Capture the cell that displays the provided text and extract its (x, y) central coordinate. 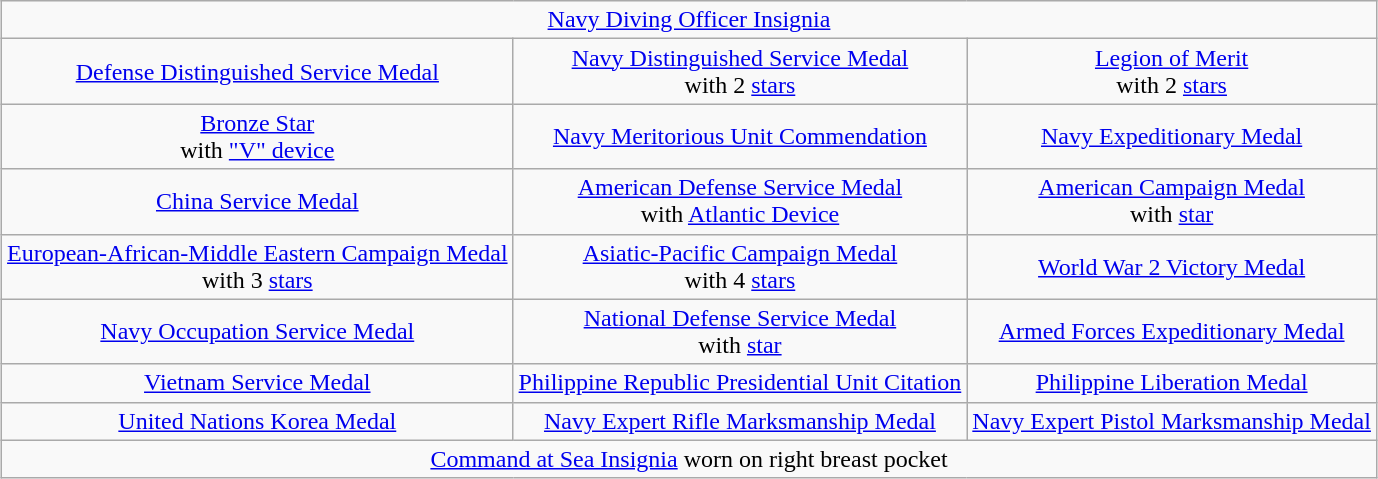
American Defense Service Medal with Atlantic Device (740, 202)
Asiatic-Pacific Campaign Medal with 4 stars (740, 266)
National Defense Service Medal with star (740, 332)
United Nations Korea Medal (258, 421)
Vietnam Service Medal (258, 383)
Bronze Star with "V" device (258, 136)
World War 2 Victory Medal (1172, 266)
Philippine Republic Presidential Unit Citation (740, 383)
Navy Expert Pistol Marksmanship Medal (1172, 421)
Navy Expeditionary Medal (1172, 136)
Navy Occupation Service Medal (258, 332)
American Campaign Medal with star (1172, 202)
Armed Forces Expeditionary Medal (1172, 332)
Defense Distinguished Service Medal (258, 72)
European-African-Middle Eastern Campaign Medal with 3 stars (258, 266)
Navy Diving Officer Insignia (690, 20)
Navy Meritorious Unit Commendation (740, 136)
Philippine Liberation Medal (1172, 383)
Navy Distinguished Service Medalwith 2 stars (740, 72)
Navy Expert Rifle Marksmanship Medal (740, 421)
China Service Medal (258, 202)
Command at Sea Insignia worn on right breast pocket (690, 459)
Legion of Merit with 2 stars (1172, 72)
